Determine the [X, Y] coordinate at the center of the cell enclosing the given text.  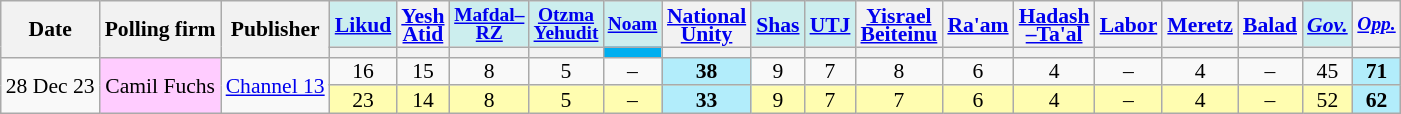
Ra'am [978, 24]
Polling firm [160, 29]
Channel 13 [276, 85]
Labor [1129, 24]
Noam [632, 24]
45 [1328, 71]
YeshAtid [422, 24]
33 [706, 100]
23 [364, 100]
Hadash–Ta'al [1054, 24]
Shas [778, 24]
Date [50, 29]
71 [1377, 71]
Opp. [1377, 24]
Balad [1270, 24]
Publisher [276, 29]
YisraelBeiteinu [898, 24]
52 [1328, 100]
38 [706, 71]
NationalUnity [706, 24]
Mafdal–RZ [490, 24]
OtzmaYehudit [566, 24]
28 Dec 23 [50, 85]
16 [364, 71]
Meretz [1200, 24]
14 [422, 100]
Likud [364, 24]
62 [1377, 100]
Camil Fuchs [160, 85]
15 [422, 71]
Gov. [1328, 24]
UTJ [830, 24]
